Determine the [x, y] coordinate at the center of the cell enclosing the given text.  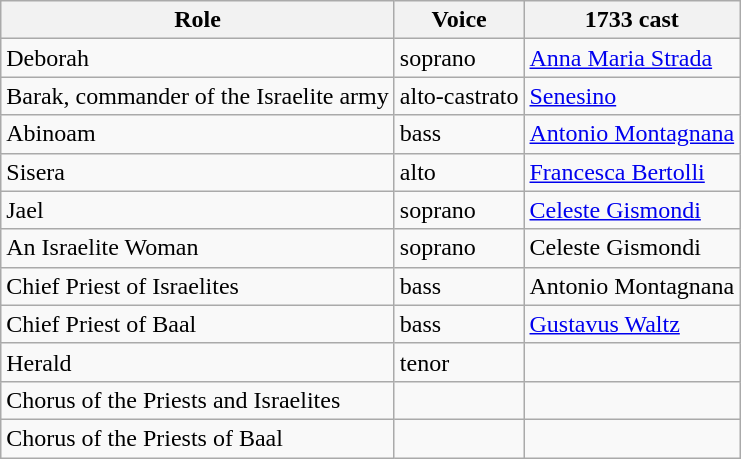
Chorus of the Priests of Baal [198, 438]
Jael [198, 210]
alto-castrato [459, 96]
Herald [198, 362]
Chorus of the Priests and Israelites [198, 400]
Senesino [632, 96]
Barak, commander of the Israelite army [198, 96]
Chief Priest of Baal [198, 324]
Deborah [198, 58]
Francesca Bertolli [632, 172]
An Israelite Woman [198, 248]
Voice [459, 20]
Anna Maria Strada [632, 58]
Sisera [198, 172]
Chief Priest of Israelites [198, 286]
tenor [459, 362]
Abinoam [198, 134]
Role [198, 20]
1733 cast [632, 20]
alto [459, 172]
Gustavus Waltz [632, 324]
